Return [x, y] of the center of cell containing provided text 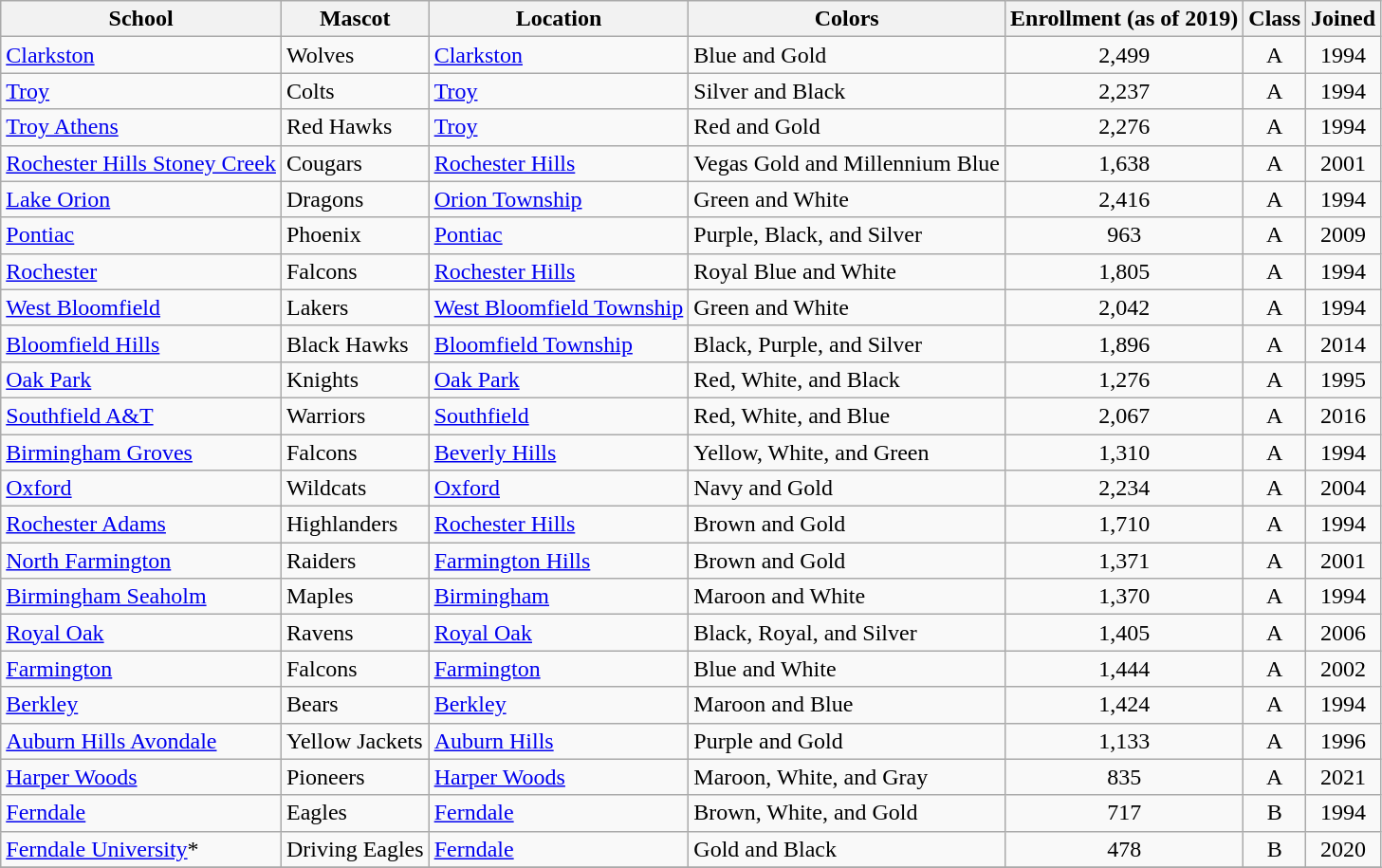
Rochester Adams [141, 525]
1,638 [1125, 163]
Phoenix [355, 235]
Yellow Jackets [355, 741]
1996 [1343, 741]
1,405 [1125, 633]
Knights [355, 379]
Raiders [355, 561]
963 [1125, 235]
Highlanders [355, 525]
Lakers [355, 307]
Maroon and Blue [847, 705]
2016 [1343, 416]
Beverly Hills [559, 452]
Black Hawks [355, 343]
1,310 [1125, 452]
Red, White, and Blue [847, 416]
2,499 [1125, 55]
2,237 [1125, 91]
1995 [1343, 379]
Blue and Gold [847, 55]
Maroon, White, and Gray [847, 777]
2006 [1343, 633]
1,370 [1125, 597]
West Bloomfield Township [559, 307]
Auburn Hills [559, 741]
Yellow, White, and Green [847, 452]
North Farmington [141, 561]
Bears [355, 705]
Location [559, 19]
Blue and White [847, 669]
Rochester Hills Stoney Creek [141, 163]
Ravens [355, 633]
2021 [1343, 777]
1,710 [1125, 525]
Driving Eagles [355, 849]
1,896 [1125, 343]
Auburn Hills Avondale [141, 741]
2009 [1343, 235]
2002 [1343, 669]
Mascot [355, 19]
2014 [1343, 343]
1,371 [1125, 561]
2,276 [1125, 127]
Red, White, and Black [847, 379]
2,416 [1125, 199]
Bloomfield Township [559, 343]
717 [1125, 813]
1,276 [1125, 379]
Southfield [559, 416]
Bloomfield Hills [141, 343]
Black, Purple, and Silver [847, 343]
478 [1125, 849]
Colors [847, 19]
Pioneers [355, 777]
Birmingham [559, 597]
Cougars [355, 163]
Maples [355, 597]
Troy Athens [141, 127]
2,234 [1125, 489]
Orion Township [559, 199]
Silver and Black [847, 91]
2,042 [1125, 307]
1,444 [1125, 669]
Dragons [355, 199]
School [141, 19]
Wolves [355, 55]
Purple, Black, and Silver [847, 235]
Joined [1343, 19]
Black, Royal, and Silver [847, 633]
835 [1125, 777]
Eagles [355, 813]
Wildcats [355, 489]
Red and Gold [847, 127]
1,805 [1125, 271]
Vegas Gold and Millennium Blue [847, 163]
Colts [355, 91]
2,067 [1125, 416]
Class [1275, 19]
Warriors [355, 416]
Red Hawks [355, 127]
Gold and Black [847, 849]
Navy and Gold [847, 489]
2020 [1343, 849]
Brown, White, and Gold [847, 813]
Enrollment (as of 2019) [1125, 19]
West Bloomfield [141, 307]
Rochester [141, 271]
1,133 [1125, 741]
Maroon and White [847, 597]
Lake Orion [141, 199]
Farmington Hills [559, 561]
2004 [1343, 489]
Ferndale University* [141, 849]
Birmingham Groves [141, 452]
Southfield A&T [141, 416]
Royal Blue and White [847, 271]
Purple and Gold [847, 741]
Birmingham Seaholm [141, 597]
1,424 [1125, 705]
